Capture the cell that displays the provided text and extract its (X, Y) central coordinate. 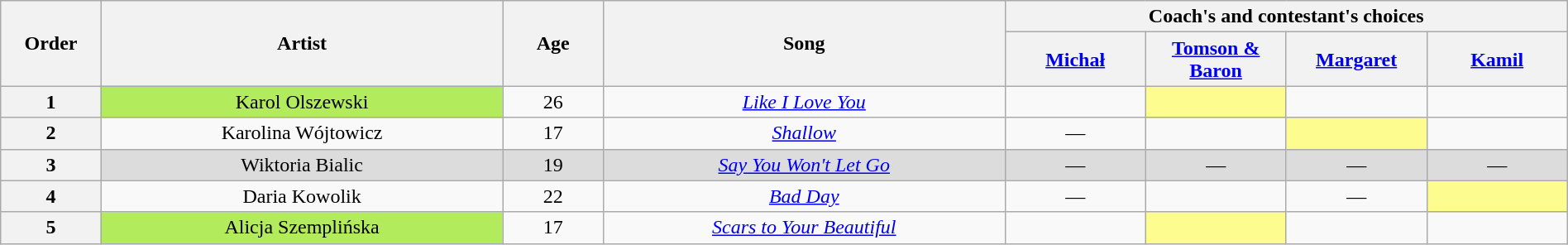
Coach's and contestant's choices (1286, 17)
Karol Olszewski (302, 102)
26 (552, 102)
Bad Day (804, 196)
Scars to Your Beautiful (804, 228)
22 (552, 196)
Daria Kowolik (302, 196)
19 (552, 165)
Alicja Szemplińska (302, 228)
1 (51, 102)
Kamil (1497, 60)
Michał (1075, 60)
Karolina Wójtowicz (302, 133)
Wiktoria Bialic (302, 165)
2 (51, 133)
Song (804, 43)
3 (51, 165)
Age (552, 43)
Order (51, 43)
Tomson & Baron (1216, 60)
Shallow (804, 133)
Margaret (1356, 60)
4 (51, 196)
Like I Love You (804, 102)
Artist (302, 43)
Say You Won't Let Go (804, 165)
5 (51, 228)
